Find where the given text appears and provide that cell's center as (x, y) coordinate. 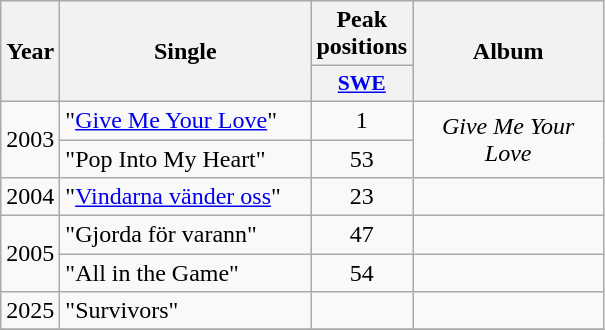
47 (362, 235)
2005 (30, 254)
"Gjorda för varann" (186, 235)
"All in the Game" (186, 273)
SWE (362, 84)
54 (362, 273)
23 (362, 197)
Peak positions (362, 34)
Year (30, 52)
1 (362, 120)
Album (508, 52)
Single (186, 52)
"Survivors" (186, 311)
2025 (30, 311)
"Vindarna vänder oss" (186, 197)
53 (362, 159)
Give Me Your Love (508, 139)
"Give Me Your Love" (186, 120)
"Pop Into My Heart" (186, 159)
2004 (30, 197)
2003 (30, 139)
